Provide the [X, Y] coordinate of the cell's center where the given text is located.  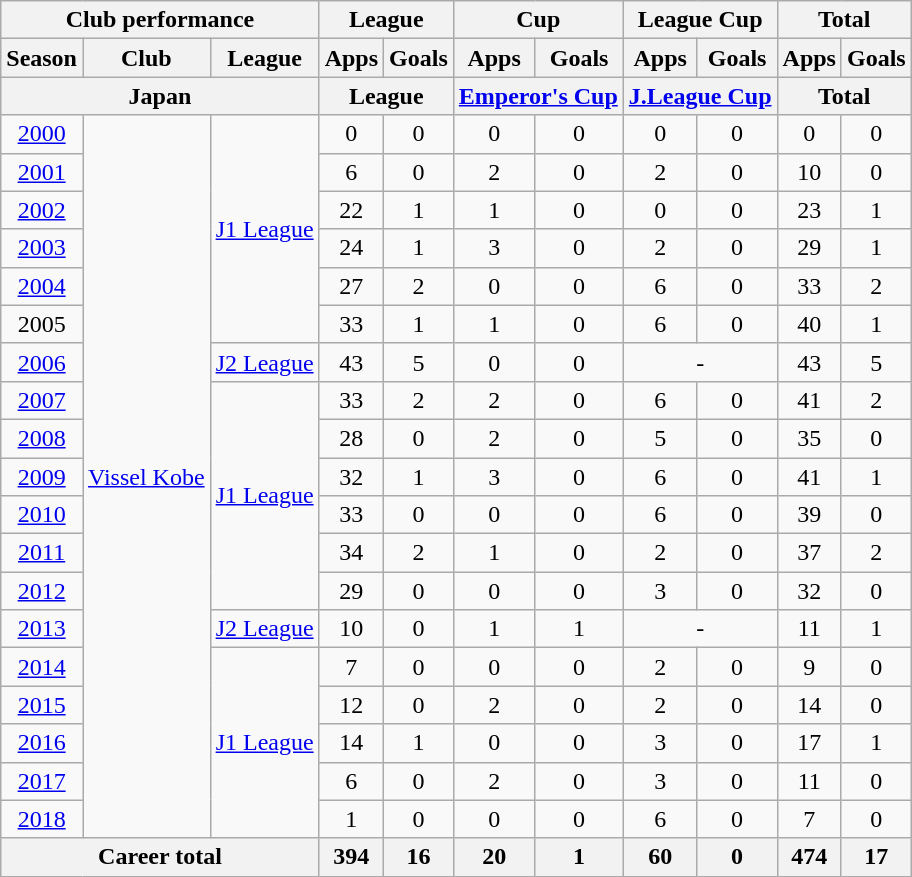
2013 [42, 629]
24 [351, 248]
28 [351, 438]
34 [351, 553]
2011 [42, 553]
Club performance [160, 20]
20 [494, 857]
394 [351, 857]
2018 [42, 819]
Vissel Kobe [146, 476]
Cup [538, 20]
Club [146, 58]
12 [351, 705]
35 [809, 438]
2008 [42, 438]
2015 [42, 705]
9 [809, 667]
23 [809, 210]
Emperor's Cup [538, 96]
39 [809, 515]
Japan [160, 96]
Season [42, 58]
22 [351, 210]
16 [419, 857]
2004 [42, 286]
2009 [42, 477]
2012 [42, 591]
2007 [42, 400]
40 [809, 324]
J.League Cup [700, 96]
60 [660, 857]
2005 [42, 324]
27 [351, 286]
2002 [42, 210]
474 [809, 857]
League Cup [700, 20]
2006 [42, 362]
2003 [42, 248]
2010 [42, 515]
2017 [42, 781]
2016 [42, 743]
Career total [160, 857]
2001 [42, 172]
2014 [42, 667]
2000 [42, 134]
37 [809, 553]
